Extract the (X, Y) coordinate from the center of the cell holding the provided text.  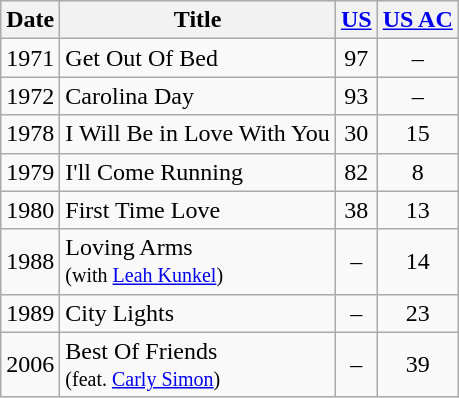
13 (418, 210)
1989 (30, 313)
2006 (30, 364)
15 (418, 134)
City Lights (198, 313)
Date (30, 20)
1971 (30, 58)
I Will Be in Love With You (198, 134)
I'll Come Running (198, 172)
14 (418, 262)
First Time Love (198, 210)
8 (418, 172)
Loving Arms(with Leah Kunkel) (198, 262)
82 (356, 172)
30 (356, 134)
97 (356, 58)
US (356, 20)
23 (418, 313)
1980 (30, 210)
1978 (30, 134)
US AC (418, 20)
1972 (30, 96)
93 (356, 96)
Best Of Friends(feat. Carly Simon) (198, 364)
1988 (30, 262)
39 (418, 364)
1979 (30, 172)
38 (356, 210)
Title (198, 20)
Get Out Of Bed (198, 58)
Carolina Day (198, 96)
